Identify which cell holds the provided text, then report its (x, y) central coordinate. 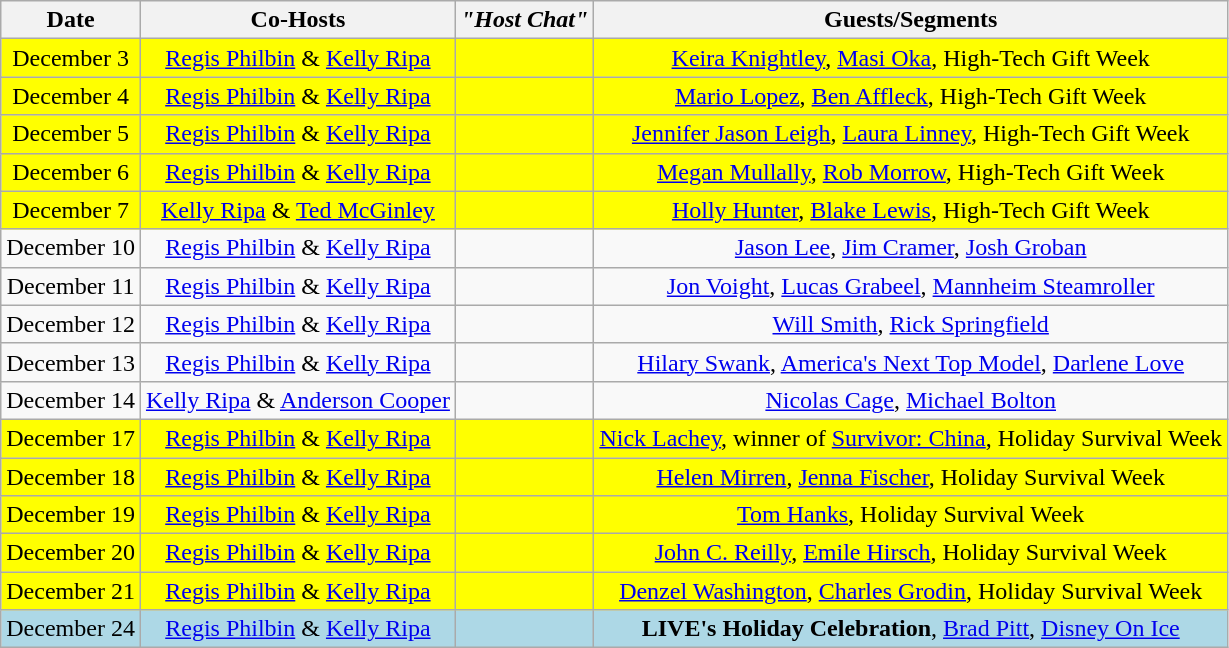
December 18 (71, 477)
Mario Lopez, Ben Affleck, High-Tech Gift Week (911, 96)
Jason Lee, Jim Cramer, Josh Groban (911, 248)
December 13 (71, 362)
Hilary Swank, America's Next Top Model, Darlene Love (911, 362)
December 3 (71, 58)
Kelly Ripa & Ted McGinley (298, 210)
December 17 (71, 438)
Kelly Ripa & Anderson Cooper (298, 400)
Jon Voight, Lucas Grabeel, Mannheim Steamroller (911, 286)
Megan Mullally, Rob Morrow, High-Tech Gift Week (911, 172)
December 20 (71, 553)
Jennifer Jason Leigh, Laura Linney, High-Tech Gift Week (911, 134)
Co-Hosts (298, 20)
Denzel Washington, Charles Grodin, Holiday Survival Week (911, 591)
Nick Lachey, winner of Survivor: China, Holiday Survival Week (911, 438)
Holly Hunter, Blake Lewis, High-Tech Gift Week (911, 210)
December 14 (71, 400)
Keira Knightley, Masi Oka, High-Tech Gift Week (911, 58)
December 19 (71, 515)
Guests/Segments (911, 20)
"Host Chat" (524, 20)
December 21 (71, 591)
December 12 (71, 324)
December 24 (71, 629)
December 5 (71, 134)
Nicolas Cage, Michael Bolton (911, 400)
John C. Reilly, Emile Hirsch, Holiday Survival Week (911, 553)
December 4 (71, 96)
LIVE's Holiday Celebration, Brad Pitt, Disney On Ice (911, 629)
December 10 (71, 248)
December 7 (71, 210)
December 6 (71, 172)
Helen Mirren, Jenna Fischer, Holiday Survival Week (911, 477)
December 11 (71, 286)
Date (71, 20)
Tom Hanks, Holiday Survival Week (911, 515)
Will Smith, Rick Springfield (911, 324)
